Capture the cell that displays the provided text and extract its (X, Y) central coordinate. 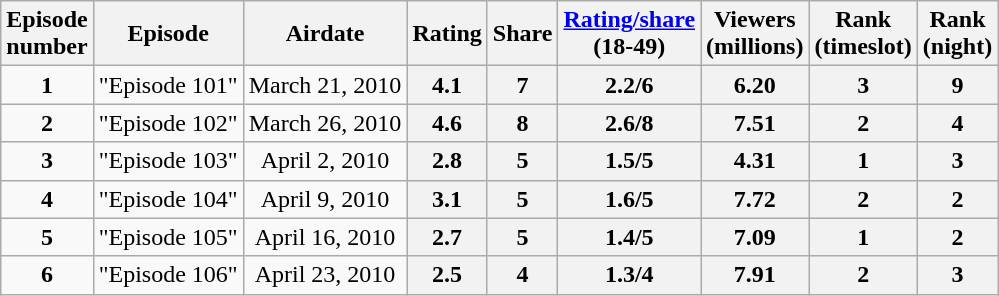
Episode (168, 34)
Rank(night) (957, 34)
2.5 (447, 275)
Share (522, 34)
7.91 (755, 275)
7.09 (755, 237)
4.31 (755, 161)
April 16, 2010 (325, 237)
Episodenumber (47, 34)
Rank(timeslot) (863, 34)
4.6 (447, 123)
1.5/5 (630, 161)
April 2, 2010 (325, 161)
6 (47, 275)
1.3/4 (630, 275)
4.1 (447, 85)
April 9, 2010 (325, 199)
Rating (447, 34)
9 (957, 85)
"Episode 103" (168, 161)
7.51 (755, 123)
Rating/share(18-49) (630, 34)
2.8 (447, 161)
6.20 (755, 85)
April 23, 2010 (325, 275)
2.2/6 (630, 85)
1.4/5 (630, 237)
Airdate (325, 34)
2.6/8 (630, 123)
2.7 (447, 237)
March 26, 2010 (325, 123)
"Episode 102" (168, 123)
March 21, 2010 (325, 85)
Viewers(millions) (755, 34)
"Episode 106" (168, 275)
7.72 (755, 199)
"Episode 104" (168, 199)
3.1 (447, 199)
"Episode 105" (168, 237)
1.6/5 (630, 199)
7 (522, 85)
8 (522, 123)
"Episode 101" (168, 85)
